Scan for the cell matching the given text and deliver its (X, Y) coordinate at center. 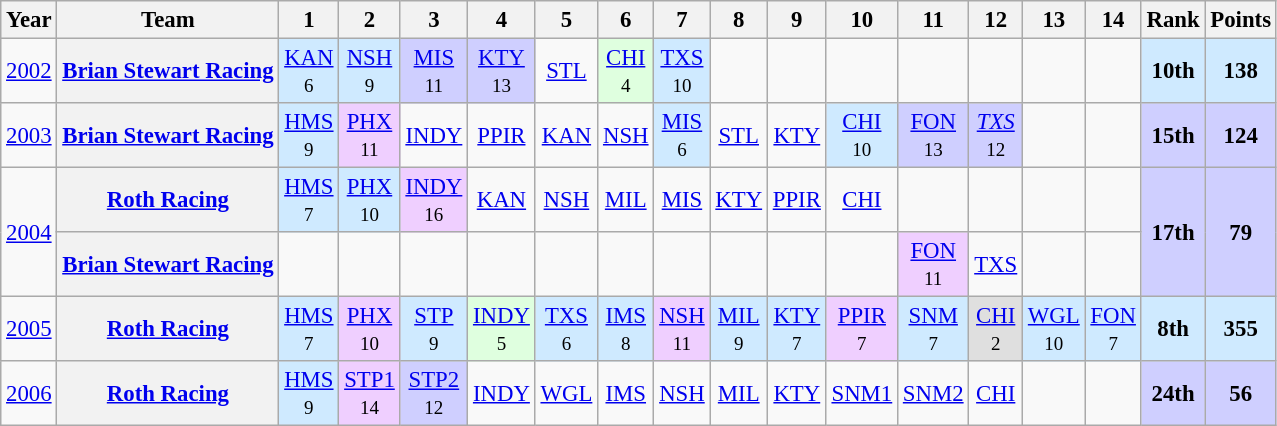
WGL10 (1054, 330)
TXS10 (682, 72)
14 (1113, 20)
11 (934, 20)
KAN6 (309, 72)
PPIR7 (862, 330)
3 (434, 20)
MIS6 (682, 136)
7 (682, 20)
KTY7 (796, 330)
HMS9 (309, 136)
FON13 (934, 136)
2003 (29, 136)
79 (1240, 232)
8th (1173, 330)
6 (626, 20)
CHI10 (862, 136)
KTY13 (502, 72)
Year (29, 20)
Team (168, 20)
15th (1173, 136)
MIS (682, 200)
2005 (29, 330)
138 (1240, 72)
10th (1173, 72)
8 (738, 20)
Rank (1173, 20)
TXS12 (996, 136)
CHI2 (996, 330)
2 (370, 20)
2002 (29, 72)
NSH11 (682, 330)
4 (502, 20)
MIL (626, 200)
NSH9 (370, 72)
INDY16 (434, 200)
355 (1240, 330)
MIL9 (738, 330)
5 (566, 20)
TXS (996, 264)
CHI4 (626, 72)
MIS11 (434, 72)
Points (1240, 20)
SNM7 (934, 330)
10 (862, 20)
CHI (862, 200)
9 (796, 20)
12 (996, 20)
FON7 (1113, 330)
IMS8 (626, 330)
INDY (434, 136)
1 (309, 20)
STP9 (434, 330)
PHX11 (370, 136)
124 (1240, 136)
2004 (29, 232)
TXS6 (566, 330)
17th (1173, 232)
INDY5 (502, 330)
13 (1054, 20)
FON11 (934, 264)
